Detect which cell encompasses the target text, then output its [x, y] center coordinate. 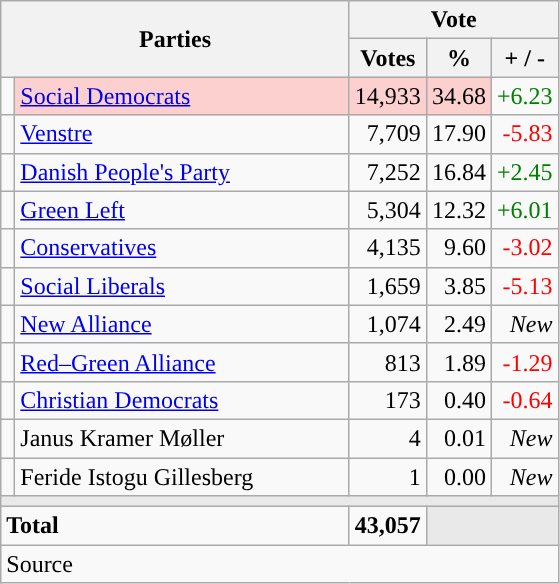
34.68 [458, 96]
7,709 [388, 134]
2.49 [458, 324]
17.90 [458, 134]
Danish People's Party [182, 172]
Vote [454, 20]
New Alliance [182, 324]
% [458, 58]
9.60 [458, 248]
-5.13 [524, 286]
4,135 [388, 248]
0.40 [458, 400]
Total [176, 526]
+ / - [524, 58]
Green Left [182, 210]
173 [388, 400]
Votes [388, 58]
Social Liberals [182, 286]
Janus Kramer Møller [182, 438]
-1.29 [524, 362]
16.84 [458, 172]
0.00 [458, 477]
Venstre [182, 134]
-0.64 [524, 400]
12.32 [458, 210]
+6.01 [524, 210]
0.01 [458, 438]
Red–Green Alliance [182, 362]
Feride Istogu Gillesberg [182, 477]
43,057 [388, 526]
4 [388, 438]
Christian Democrats [182, 400]
14,933 [388, 96]
1 [388, 477]
1.89 [458, 362]
1,659 [388, 286]
-5.83 [524, 134]
Parties [176, 39]
Conservatives [182, 248]
+2.45 [524, 172]
3.85 [458, 286]
1,074 [388, 324]
7,252 [388, 172]
813 [388, 362]
Social Democrats [182, 96]
-3.02 [524, 248]
Source [280, 564]
+6.23 [524, 96]
5,304 [388, 210]
